For the text-containing cell, return its midpoint in (X, Y) coordinate format. 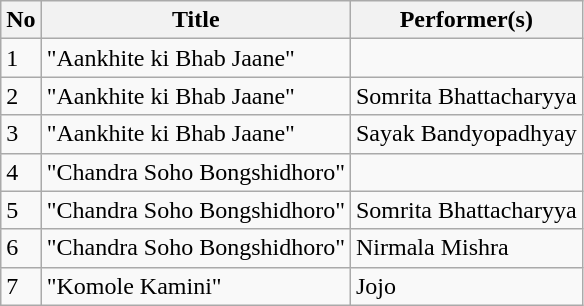
1 (21, 58)
5 (21, 210)
"Komole Kamini" (196, 286)
3 (21, 134)
7 (21, 286)
Sayak Bandyopadhyay (466, 134)
6 (21, 248)
Jojo (466, 286)
Title (196, 20)
Nirmala Mishra (466, 248)
Performer(s) (466, 20)
4 (21, 172)
No (21, 20)
2 (21, 96)
